From the cell containing the given text, extract its center point as (x, y) coordinate. 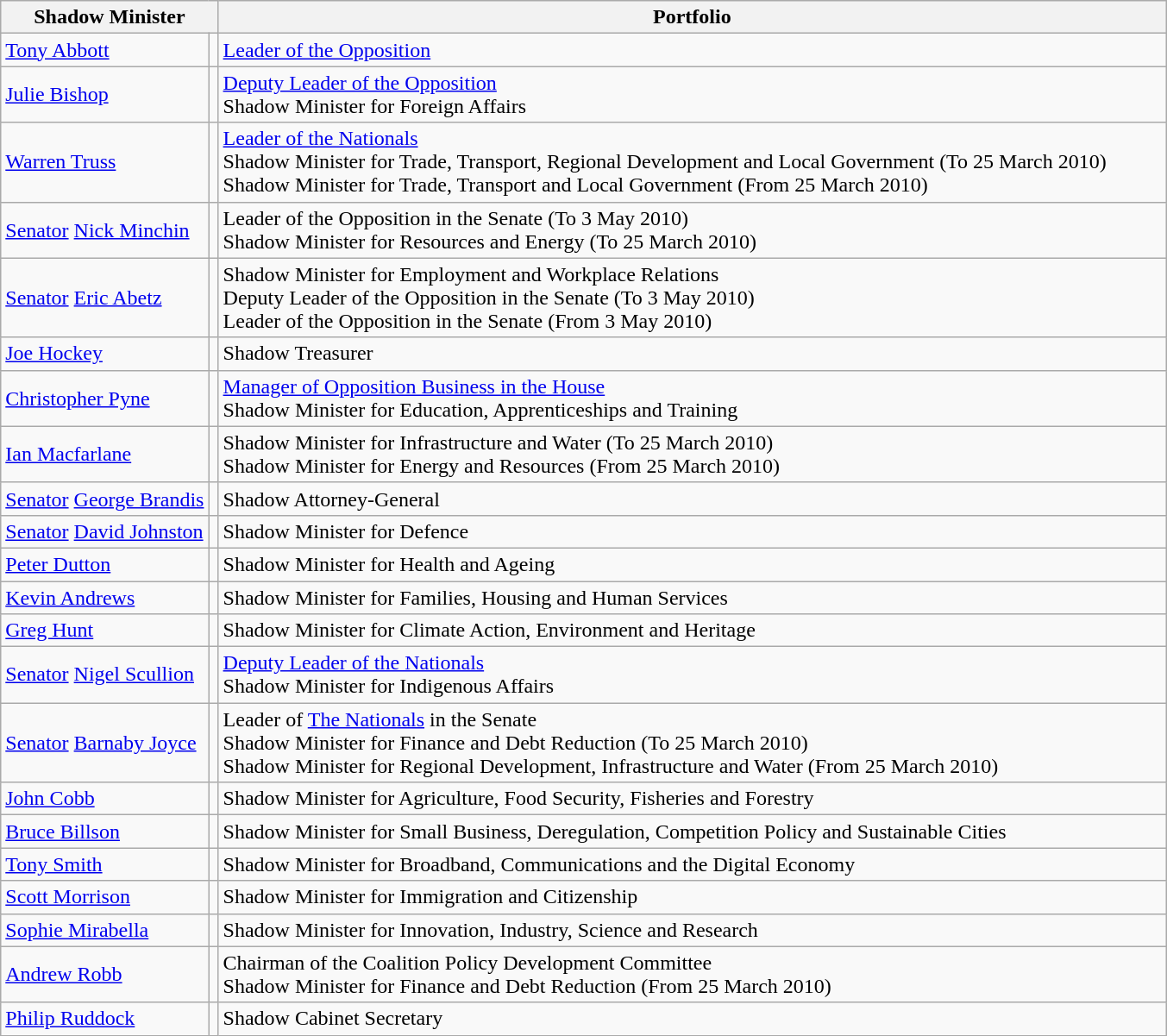
Shadow Cabinet Secretary (692, 1019)
Sophie Mirabella (105, 930)
Shadow Minister for Small Business, Deregulation, Competition Policy and Sustainable Cities (692, 832)
Shadow Treasurer (692, 354)
Joe Hockey (105, 354)
Christopher Pyne (105, 399)
Shadow Minister for Families, Housing and Human Services (692, 598)
Andrew Robb (105, 975)
Senator Barnaby Joyce (105, 743)
Tony Abbott (105, 50)
Shadow Minister for Immigration and Citizenship (692, 897)
Senator George Brandis (105, 499)
Philip Ruddock (105, 1019)
Shadow Minister (110, 17)
Shadow Minister for Innovation, Industry, Science and Research (692, 930)
Shadow Minister for Health and Ageing (692, 564)
Shadow Minister for Defence (692, 531)
Bruce Billson (105, 832)
Peter Dutton (105, 564)
Shadow Minister for Broadband, Communications and the Digital Economy (692, 864)
Greg Hunt (105, 631)
Shadow Minister for Agriculture, Food Security, Fisheries and Forestry (692, 799)
Deputy Leader of the OppositionShadow Minister for Foreign Affairs (692, 95)
Leader of the Opposition in the Senate (To 3 May 2010)Shadow Minister for Resources and Energy (To 25 March 2010) (692, 229)
John Cobb (105, 799)
Manager of Opposition Business in the HouseShadow Minister for Education, Apprenticeships and Training (692, 399)
Senator Eric Abetz (105, 298)
Ian Macfarlane (105, 454)
Chairman of the Coalition Policy Development CommitteeShadow Minister for Finance and Debt Reduction (From 25 March 2010) (692, 975)
Shadow Minister for Climate Action, Environment and Heritage (692, 631)
Julie Bishop (105, 95)
Senator Nick Minchin (105, 229)
Senator David Johnston (105, 531)
Senator Nigel Scullion (105, 675)
Tony Smith (105, 864)
Leader of the Opposition (692, 50)
Shadow Attorney-General (692, 499)
Portfolio (692, 17)
Scott Morrison (105, 897)
Deputy Leader of the NationalsShadow Minister for Indigenous Affairs (692, 675)
Warren Truss (105, 162)
Kevin Andrews (105, 598)
Shadow Minister for Infrastructure and Water (To 25 March 2010)Shadow Minister for Energy and Resources (From 25 March 2010) (692, 454)
